Determine the (x, y) coordinate at the center of the cell enclosing the given text.  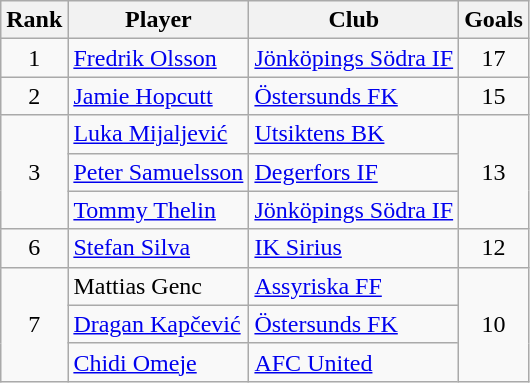
Stefan Silva (158, 248)
15 (494, 96)
1 (34, 58)
12 (494, 248)
Degerfors IF (354, 172)
Goals (494, 20)
Mattias Genc (158, 286)
17 (494, 58)
Club (354, 20)
Player (158, 20)
13 (494, 172)
Peter Samuelsson (158, 172)
Tommy Thelin (158, 210)
3 (34, 172)
7 (34, 324)
2 (34, 96)
Dragan Kapčević (158, 324)
6 (34, 248)
Luka Mijaljević (158, 134)
Fredrik Olsson (158, 58)
Utsiktens BK (354, 134)
Chidi Omeje (158, 362)
10 (494, 324)
Assyriska FF (354, 286)
Jamie Hopcutt (158, 96)
Rank (34, 20)
IK Sirius (354, 248)
AFC United (354, 362)
